Return the [X, Y] coordinate for the center point of the cell that contains the specified text.  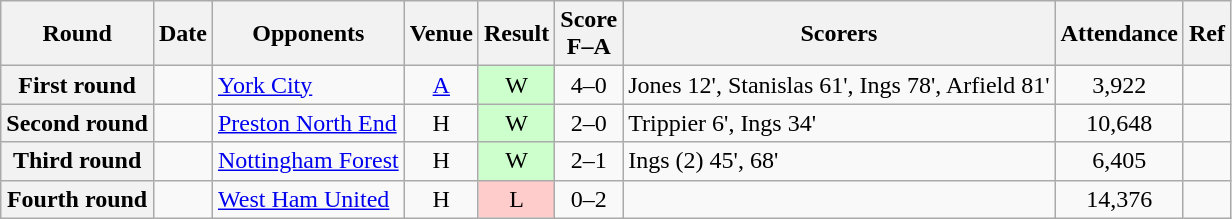
Nottingham Forest [308, 161]
2–0 [589, 123]
14,376 [1119, 199]
West Ham United [308, 199]
6,405 [1119, 161]
10,648 [1119, 123]
4–0 [589, 85]
Fourth round [78, 199]
L [516, 199]
2–1 [589, 161]
Round [78, 34]
Second round [78, 123]
Venue [441, 34]
Ref [1206, 34]
Jones 12', Stanislas 61', Ings 78', Arfield 81' [839, 85]
Preston North End [308, 123]
A [441, 85]
York City [308, 85]
Result [516, 34]
ScoreF–A [589, 34]
Scorers [839, 34]
Opponents [308, 34]
0–2 [589, 199]
Trippier 6', Ings 34' [839, 123]
First round [78, 85]
Third round [78, 161]
Attendance [1119, 34]
Ings (2) 45', 68' [839, 161]
3,922 [1119, 85]
Date [182, 34]
